Search for the cell housing the specified text and yield its [X, Y] center coordinate. 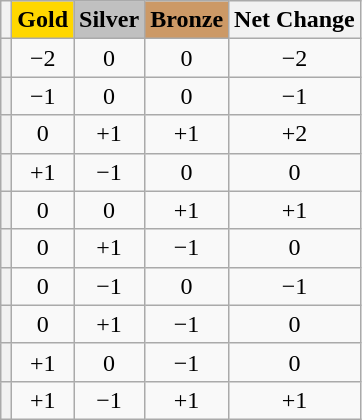
Silver [110, 20]
Gold [43, 20]
Bronze [187, 20]
Net Change [295, 20]
+2 [295, 134]
